Return [X, Y] of the center of cell containing provided text 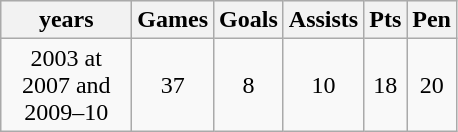
Pts [386, 20]
20 [432, 85]
Assists [323, 20]
Pen [432, 20]
18 [386, 85]
8 [249, 85]
2003 at 2007 and 2009–10 [66, 85]
years [66, 20]
37 [173, 85]
Goals [249, 20]
Games [173, 20]
10 [323, 85]
